Locate the cell with the specified text and output its [X, Y] center coordinate. 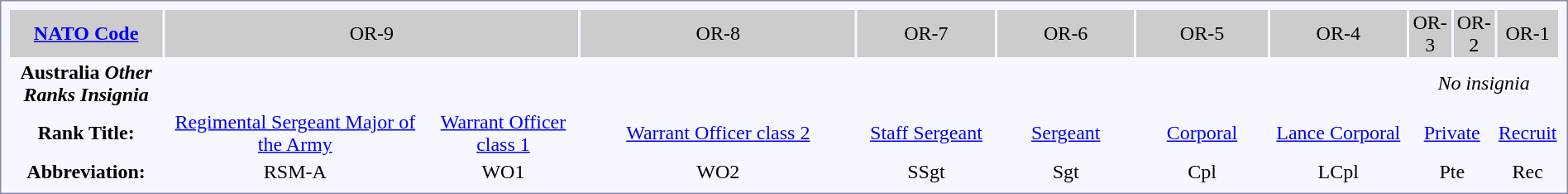
Lance Corporal [1338, 133]
Regimental Sergeant Major of the Army [294, 133]
Corporal [1202, 133]
Rec [1527, 172]
SSgt [926, 172]
Cpl [1202, 172]
OR-2 [1474, 33]
WO1 [503, 172]
RSM-A [294, 172]
Abbreviation: [86, 172]
LCpl [1338, 172]
Pte [1452, 172]
Sergeant [1066, 133]
OR-1 [1527, 33]
OR-4 [1338, 33]
Sgt [1066, 172]
Australia Other Ranks Insignia [86, 83]
Rank Title: [86, 133]
Warrant Officer class 2 [719, 133]
WO2 [719, 172]
NATO Code [86, 33]
Recruit [1527, 133]
OR-5 [1202, 33]
OR-3 [1430, 33]
OR-6 [1066, 33]
No insignia [1484, 83]
Staff Sergeant [926, 133]
OR-7 [926, 33]
OR-8 [719, 33]
OR-9 [371, 33]
Private [1452, 133]
Warrant Officer class 1 [503, 133]
